For the text-containing cell, return its midpoint in [X, Y] coordinate format. 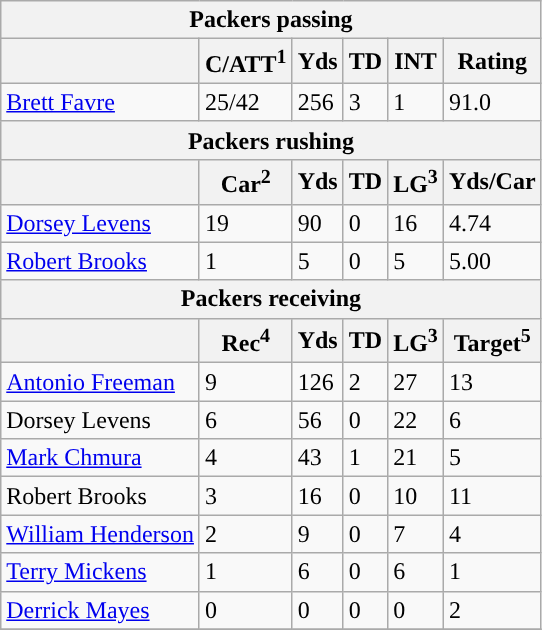
Target5 [492, 340]
13 [492, 382]
INT [416, 62]
C/ATT1 [246, 62]
126 [318, 382]
27 [416, 382]
25/42 [246, 102]
Terry Mickens [100, 572]
10 [416, 496]
William Henderson [100, 534]
43 [318, 458]
Yds/Car [492, 182]
Rating [492, 62]
7 [416, 534]
Packers rushing [271, 140]
Brett Favre [100, 102]
Packers receiving [271, 299]
19 [246, 223]
256 [318, 102]
Derrick Mayes [100, 610]
Packers passing [271, 20]
56 [318, 420]
90 [318, 223]
21 [416, 458]
11 [492, 496]
Mark Chmura [100, 458]
Antonio Freeman [100, 382]
91.0 [492, 102]
Car2 [246, 182]
Rec4 [246, 340]
5.00 [492, 261]
22 [416, 420]
4.74 [492, 223]
